For the text-containing cell, return its midpoint in (X, Y) coordinate format. 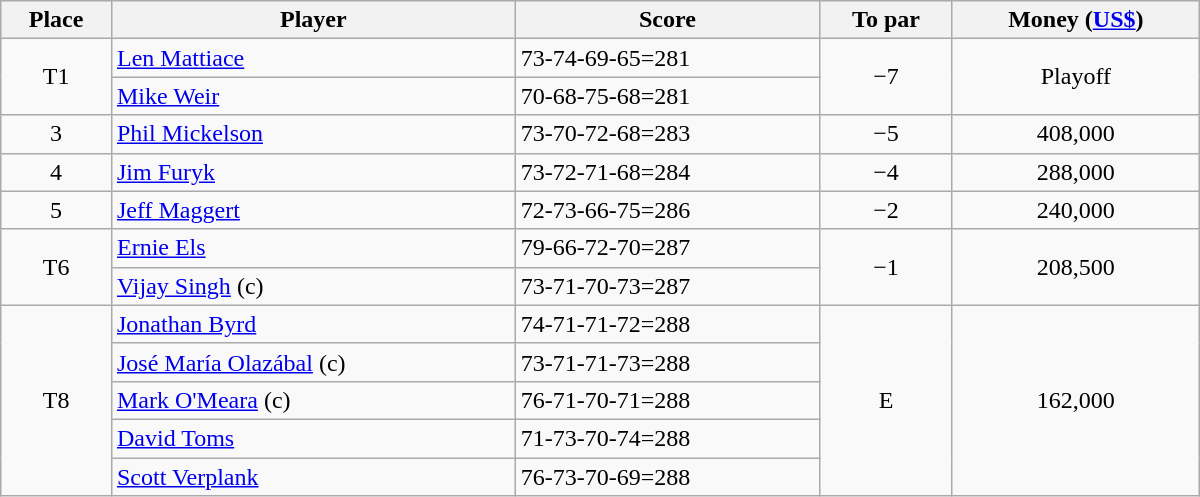
288,000 (1076, 172)
−7 (886, 77)
240,000 (1076, 210)
162,000 (1076, 400)
73-74-69-65=281 (667, 58)
73-71-70-73=287 (667, 286)
T1 (56, 77)
76-73-70-69=288 (667, 477)
408,000 (1076, 134)
74-71-71-72=288 (667, 324)
−1 (886, 267)
−5 (886, 134)
Phil Mickelson (313, 134)
70-68-75-68=281 (667, 96)
T6 (56, 267)
E (886, 400)
Place (56, 20)
José María Olazábal (c) (313, 362)
Score (667, 20)
5 (56, 210)
Vijay Singh (c) (313, 286)
Mark O'Meara (c) (313, 400)
Jim Furyk (313, 172)
Playoff (1076, 77)
Len Mattiace (313, 58)
T8 (56, 400)
72-73-66-75=286 (667, 210)
David Toms (313, 438)
71-73-70-74=288 (667, 438)
73-70-72-68=283 (667, 134)
79-66-72-70=287 (667, 248)
−4 (886, 172)
Scott Verplank (313, 477)
73-72-71-68=284 (667, 172)
73-71-71-73=288 (667, 362)
Jeff Maggert (313, 210)
Player (313, 20)
Ernie Els (313, 248)
3 (56, 134)
208,500 (1076, 267)
Mike Weir (313, 96)
4 (56, 172)
To par (886, 20)
−2 (886, 210)
76-71-70-71=288 (667, 400)
Money (US$) (1076, 20)
Jonathan Byrd (313, 324)
